Provide the (X, Y) coordinate of the cell's center where the given text is located.  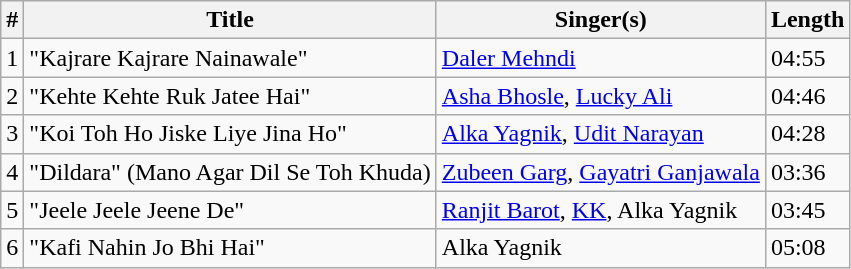
Title (230, 20)
"Kajrare Kajrare Nainawale" (230, 58)
Alka Yagnik (600, 248)
1 (12, 58)
03:36 (807, 172)
"Koi Toh Ho Jiske Liye Jina Ho" (230, 134)
3 (12, 134)
04:55 (807, 58)
5 (12, 210)
"Jeele Jeele Jeene De" (230, 210)
6 (12, 248)
Singer(s) (600, 20)
04:46 (807, 96)
"Dildara" (Mano Agar Dil Se Toh Khuda) (230, 172)
"Kafi Nahin Jo Bhi Hai" (230, 248)
05:08 (807, 248)
4 (12, 172)
Asha Bhosle, Lucky Ali (600, 96)
Ranjit Barot, KK, Alka Yagnik (600, 210)
# (12, 20)
03:45 (807, 210)
Zubeen Garg, Gayatri Ganjawala (600, 172)
Alka Yagnik, Udit Narayan (600, 134)
04:28 (807, 134)
Length (807, 20)
2 (12, 96)
"Kehte Kehte Ruk Jatee Hai" (230, 96)
Daler Mehndi (600, 58)
